For the text-containing cell, return its midpoint in (x, y) coordinate format. 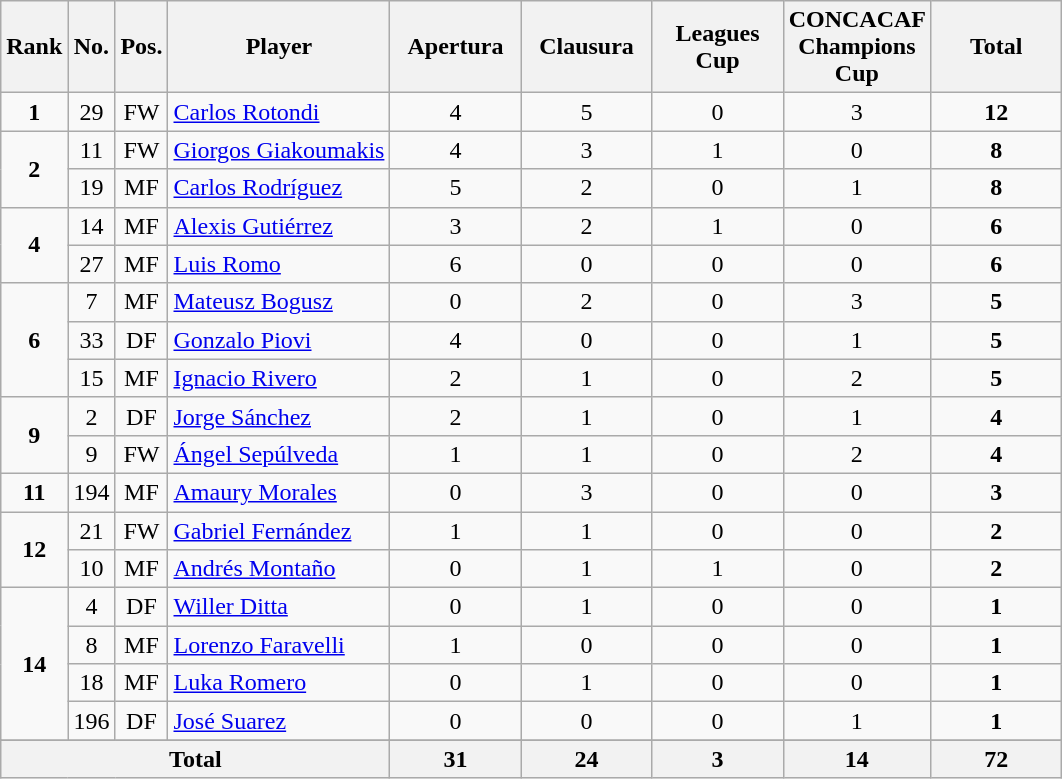
Andrés Montaño (279, 569)
18 (92, 683)
72 (996, 759)
Luka Romero (279, 683)
29 (92, 112)
Ignacio Rivero (279, 378)
Amaury Morales (279, 492)
Carlos Rodríguez (279, 188)
196 (92, 721)
José Suarez (279, 721)
Gabriel Fernández (279, 531)
24 (586, 759)
CONCACAF Champions Cup (856, 47)
Luis Romo (279, 264)
Giorgos Giakoumakis (279, 150)
21 (92, 531)
No. (92, 47)
Pos. (142, 47)
Player (279, 47)
27 (92, 264)
Clausura (586, 47)
Carlos Rotondi (279, 112)
10 (92, 569)
Rank (34, 47)
Apertura (456, 47)
Jorge Sánchez (279, 416)
Willer Ditta (279, 607)
19 (92, 188)
31 (456, 759)
33 (92, 340)
Mateusz Bogusz (279, 302)
Lorenzo Faravelli (279, 645)
Leagues Cup (718, 47)
Alexis Gutiérrez (279, 226)
Gonzalo Piovi (279, 340)
Ángel Sepúlveda (279, 454)
7 (92, 302)
15 (92, 378)
194 (92, 492)
